Determine the [x, y] coordinate at the center of the cell enclosing the given text.  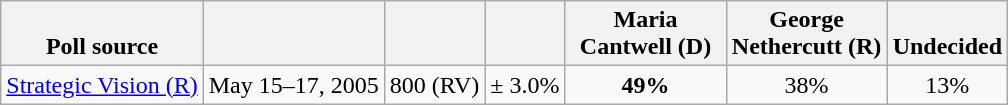
Poll source [102, 34]
800 (RV) [434, 85]
Strategic Vision (R) [102, 85]
49% [646, 85]
13% [947, 85]
MariaCantwell (D) [646, 34]
May 15–17, 2005 [294, 85]
± 3.0% [525, 85]
GeorgeNethercutt (R) [806, 34]
38% [806, 85]
Undecided [947, 34]
